Provide the (X, Y) coordinate of the cell's center where the given text is located.  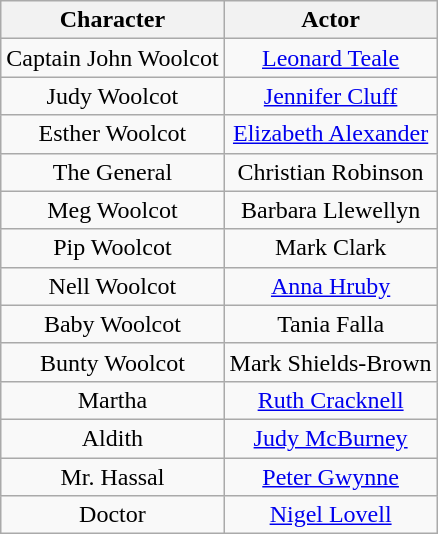
Esther Woolcot (112, 134)
Doctor (112, 515)
Mark Clark (330, 248)
The General (112, 172)
Mark Shields-Brown (330, 362)
Jennifer Cluff (330, 96)
Barbara Llewellyn (330, 210)
Pip Woolcot (112, 248)
Aldith (112, 438)
Character (112, 20)
Judy McBurney (330, 438)
Peter Gwynne (330, 477)
Leonard Teale (330, 58)
Anna Hruby (330, 286)
Judy Woolcot (112, 96)
Christian Robinson (330, 172)
Bunty Woolcot (112, 362)
Baby Woolcot (112, 324)
Captain John Woolcot (112, 58)
Nigel Lovell (330, 515)
Mr. Hassal (112, 477)
Tania Falla (330, 324)
Nell Woolcot (112, 286)
Martha (112, 400)
Ruth Cracknell (330, 400)
Actor (330, 20)
Meg Woolcot (112, 210)
Elizabeth Alexander (330, 134)
